Return the (x, y) coordinate for the center point of the cell that contains the specified text.  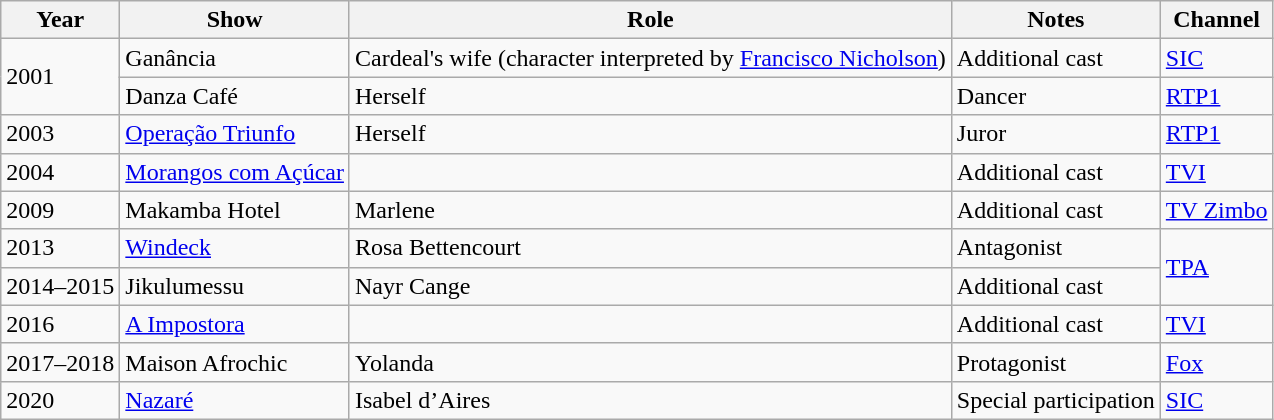
TPA (1216, 267)
Role (650, 20)
Special participation (1056, 400)
Windeck (235, 248)
Cardeal's wife (character interpreted by Francisco Nicholson) (650, 58)
Maison Afrochic (235, 362)
Nayr Cange (650, 286)
Danza Café (235, 96)
Jikulumessu (235, 286)
Isabel d’Aires (650, 400)
Show (235, 20)
Notes (1056, 20)
Marlene (650, 210)
Operação Triunfo (235, 134)
Nazaré (235, 400)
Juror (1056, 134)
2013 (60, 248)
Channel (1216, 20)
Year (60, 20)
2003 (60, 134)
2017–2018 (60, 362)
2009 (60, 210)
Protagonist (1056, 362)
A Impostora (235, 324)
2001 (60, 77)
2016 (60, 324)
2014–2015 (60, 286)
2020 (60, 400)
2004 (60, 172)
Morangos com Açúcar (235, 172)
Antagonist (1056, 248)
Yolanda (650, 362)
Rosa Bettencourt (650, 248)
TV Zimbo (1216, 210)
Makamba Hotel (235, 210)
Dancer (1056, 96)
Ganância (235, 58)
Fox (1216, 362)
